Provide the (x, y) coordinate of the cell's center where the given text is located.  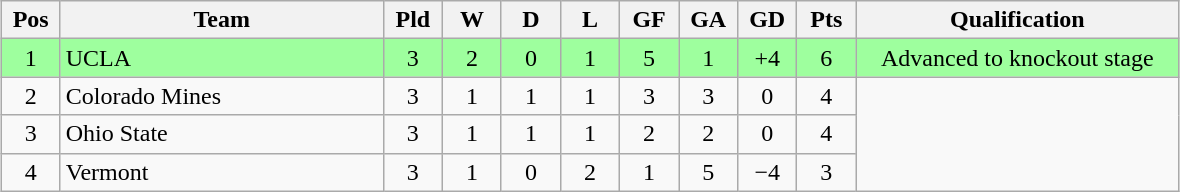
Vermont (222, 172)
Pts (826, 20)
GA (708, 20)
Pld (412, 20)
6 (826, 58)
UCLA (222, 58)
D (530, 20)
Ohio State (222, 134)
−4 (768, 172)
Qualification (1018, 20)
Team (222, 20)
GF (650, 20)
L (590, 20)
W (472, 20)
Pos (30, 20)
Advanced to knockout stage (1018, 58)
Colorado Mines (222, 96)
+4 (768, 58)
GD (768, 20)
